Determine the (x, y) coordinate at the center of the cell enclosing the given text.  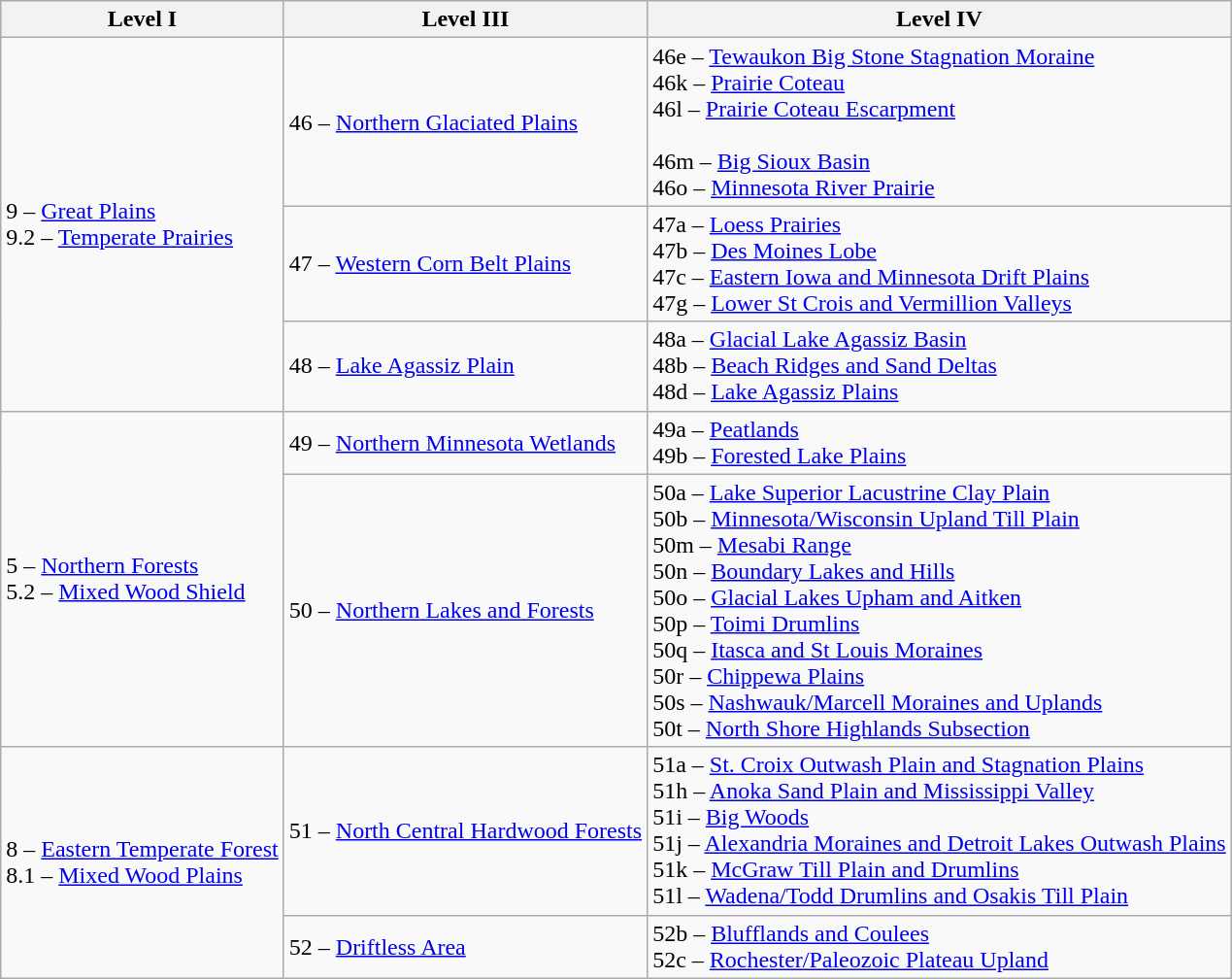
8 – Eastern Temperate Forest8.1 – Mixed Wood Plains (143, 862)
52 – Driftless Area (465, 946)
9 – Great Plains9.2 – Temperate Prairies (143, 224)
52b – Blufflands and Coulees52c – Rochester/Paleozoic Plateau Upland (940, 946)
5 – Northern Forests5.2 – Mixed Wood Shield (143, 579)
47a – Loess Prairies 47b – Des Moines Lobe 47c – Eastern Iowa and Minnesota Drift Plains47g – Lower St Crois and Vermillion Valleys (940, 264)
Level IV (940, 19)
49a – Peatlands49b – Forested Lake Plains (940, 443)
49 – Northern Minnesota Wetlands (465, 443)
47 – Western Corn Belt Plains (465, 264)
46e – Tewaukon Big Stone Stagnation Moraine46k – Prairie Coteau46l – Prairie Coteau Escarpment46m – Big Sioux Basin46o – Minnesota River Prairie (940, 122)
48a – Glacial Lake Agassiz Basin 48b – Beach Ridges and Sand Deltas48d – Lake Agassiz Plains (940, 366)
51 – North Central Hardwood Forests (465, 831)
Level III (465, 19)
46 – Northern Glaciated Plains (465, 122)
50 – Northern Lakes and Forests (465, 610)
48 – Lake Agassiz Plain (465, 366)
Level I (143, 19)
